Return [X, Y] of the center of cell containing provided text 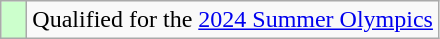
Qualified for the 2024 Summer Olympics [233, 20]
